Detect which cell encompasses the target text, then output its [x, y] center coordinate. 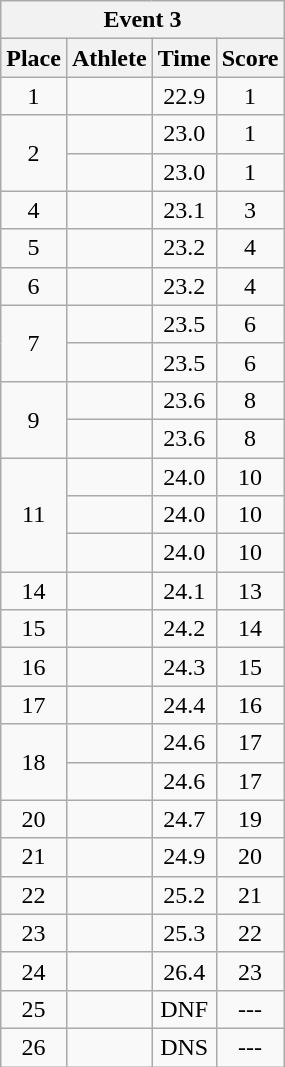
18 [34, 762]
Score [250, 58]
22.9 [184, 96]
24.3 [184, 667]
3 [250, 210]
26 [34, 1047]
Time [184, 58]
23.1 [184, 210]
5 [34, 248]
24.7 [184, 819]
24 [34, 971]
Place [34, 58]
9 [34, 419]
DNS [184, 1047]
24.4 [184, 705]
2 [34, 153]
11 [34, 515]
24.9 [184, 857]
DNF [184, 1009]
25 [34, 1009]
24.2 [184, 629]
25.2 [184, 895]
19 [250, 819]
7 [34, 343]
24.1 [184, 591]
Athlete [109, 58]
25.3 [184, 933]
26.4 [184, 971]
13 [250, 591]
Event 3 [142, 20]
